Identify which cell holds the provided text, then report its [x, y] central coordinate. 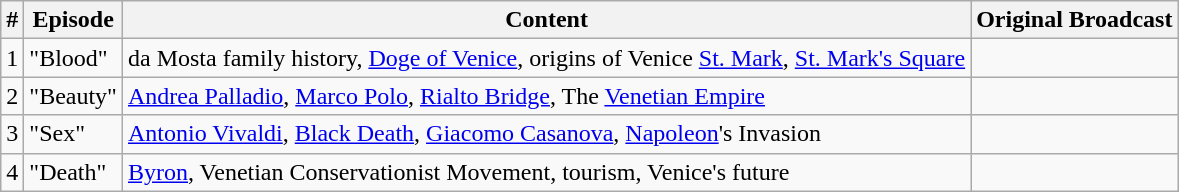
Byron, Venetian Conservationist Movement, tourism, Venice's future [546, 172]
2 [12, 96]
Content [546, 20]
"Death" [74, 172]
Episode [74, 20]
3 [12, 134]
Andrea Palladio, Marco Polo, Rialto Bridge, The Venetian Empire [546, 96]
"Beauty" [74, 96]
"Sex" [74, 134]
# [12, 20]
1 [12, 58]
Original Broadcast [1074, 20]
Antonio Vivaldi, Black Death, Giacomo Casanova, Napoleon's Invasion [546, 134]
"Blood" [74, 58]
4 [12, 172]
da Mosta family history, Doge of Venice, origins of Venice St. Mark, St. Mark's Square [546, 58]
